Detect which cell encompasses the target text, then output its [x, y] center coordinate. 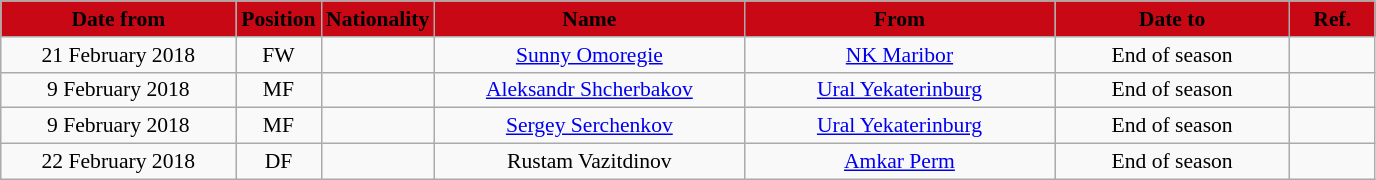
Nationality [378, 19]
21 February 2018 [118, 55]
DF [278, 162]
Aleksandr Shcherbakov [589, 90]
Amkar Perm [899, 162]
From [899, 19]
Date from [118, 19]
NK Maribor [899, 55]
Sergey Serchenkov [589, 126]
Sunny Omoregie [589, 55]
Rustam Vazitdinov [589, 162]
Position [278, 19]
22 February 2018 [118, 162]
Date to [1172, 19]
Name [589, 19]
FW [278, 55]
Ref. [1332, 19]
